For the text-containing cell, return its midpoint in [X, Y] coordinate format. 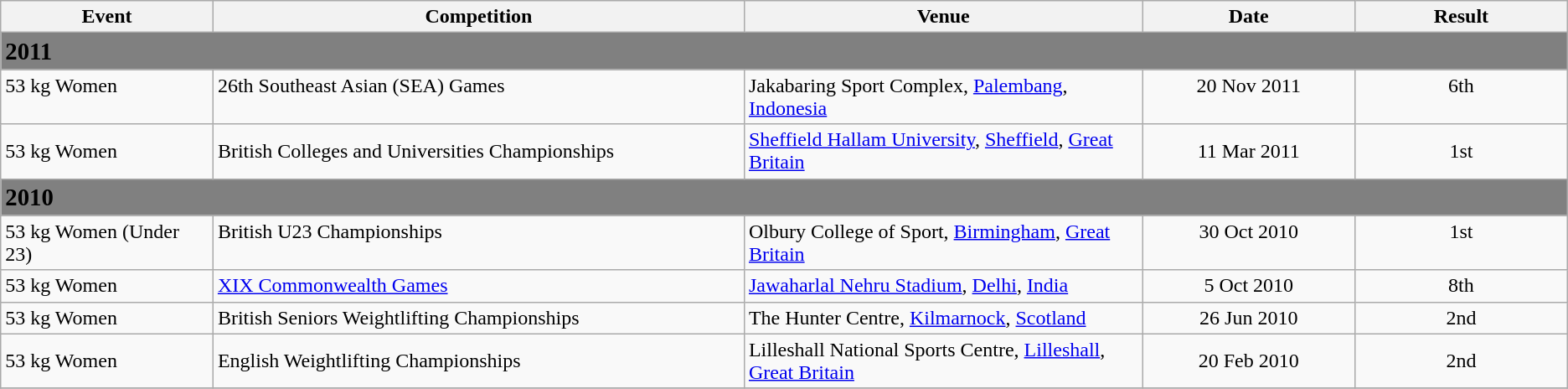
30 Oct 2010 [1249, 243]
20 Feb 2010 [1249, 360]
Sheffield Hallam University, Sheffield, Great Britain [943, 151]
2011 [784, 51]
Jakabaring Sport Complex, Palembang, Indonesia [943, 97]
6th [1462, 97]
11 Mar 2011 [1249, 151]
The Hunter Centre, Kilmarnock, Scotland [943, 318]
Event [107, 17]
British U23 Championships [478, 243]
Result [1462, 17]
53 kg Women (Under 23) [107, 243]
Competition [478, 17]
2010 [784, 197]
XIX Commonwealth Games [478, 286]
Venue [943, 17]
British Colleges and Universities Championships [478, 151]
26th Southeast Asian (SEA) Games [478, 97]
Olbury College of Sport, Birmingham, Great Britain [943, 243]
Date [1249, 17]
Lilleshall National Sports Centre, Lilleshall, Great Britain [943, 360]
26 Jun 2010 [1249, 318]
8th [1462, 286]
Jawaharlal Nehru Stadium, Delhi, India [943, 286]
English Weightlifting Championships [478, 360]
British Seniors Weightlifting Championships [478, 318]
5 Oct 2010 [1249, 286]
20 Nov 2011 [1249, 97]
